Capture the cell that displays the provided text and extract its [x, y] central coordinate. 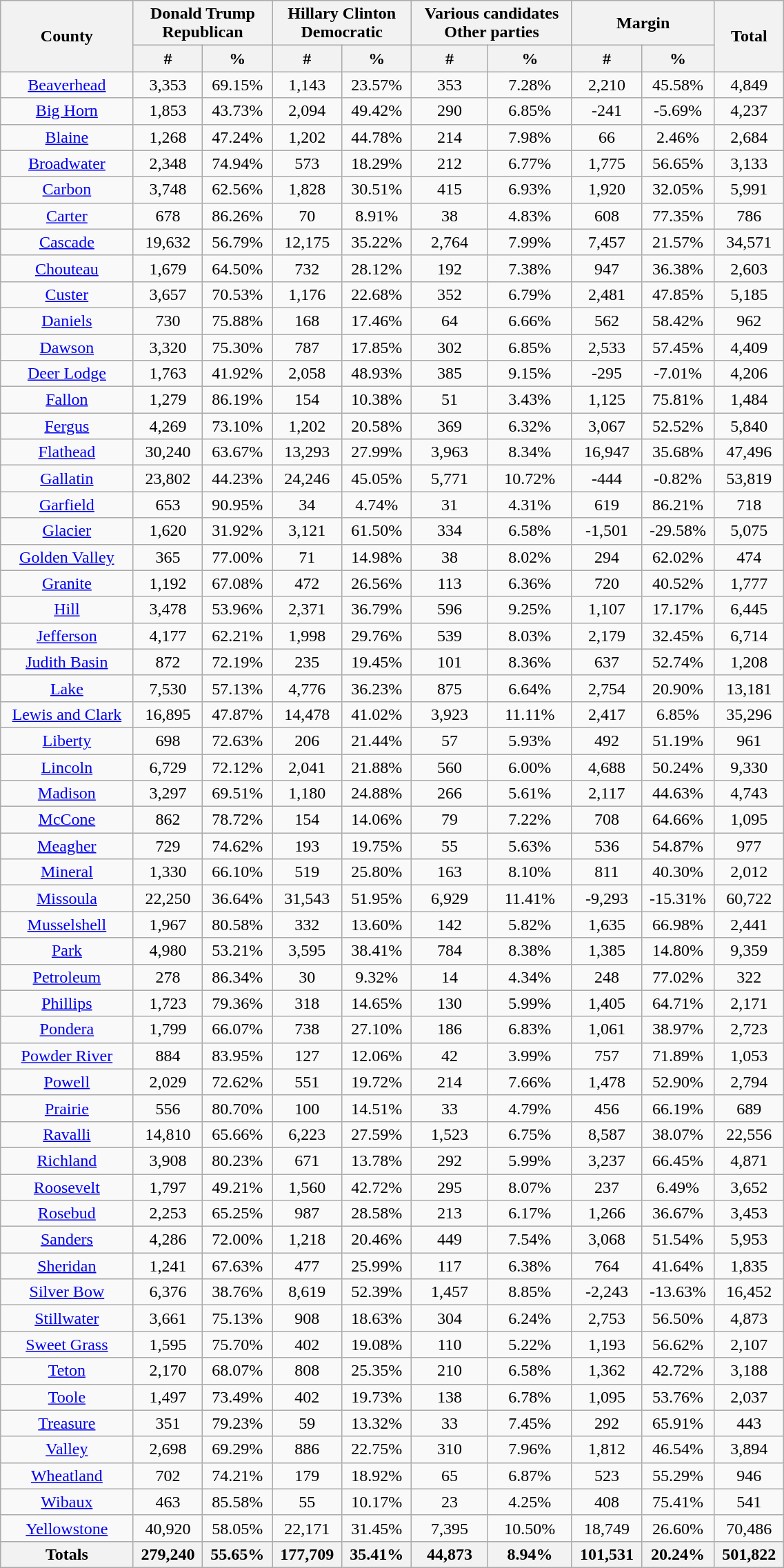
68.07% [237, 1371]
64.50% [237, 268]
6.87% [530, 1476]
1,193 [607, 1345]
1,241 [168, 1266]
6,714 [749, 636]
4.79% [530, 1108]
4,177 [168, 636]
69.29% [237, 1449]
28.12% [376, 268]
80.70% [237, 1108]
757 [607, 1056]
702 [168, 1476]
44.63% [677, 794]
351 [168, 1423]
20.90% [677, 688]
28.58% [376, 1214]
2,533 [607, 347]
62.21% [237, 636]
2,179 [607, 636]
1,967 [168, 925]
31.45% [376, 1528]
32.05% [677, 190]
1,635 [607, 925]
20.24% [677, 1554]
Hill [67, 610]
Roosevelt [67, 1187]
1,143 [308, 85]
2,698 [168, 1449]
70 [308, 216]
596 [450, 610]
8.94% [530, 1554]
732 [308, 268]
14,810 [168, 1134]
6.38% [530, 1266]
9,359 [749, 951]
7,395 [450, 1528]
541 [749, 1502]
6,223 [308, 1134]
23.57% [376, 85]
2,253 [168, 1214]
Deer Lodge [67, 374]
884 [168, 1056]
Granite [67, 583]
698 [168, 741]
24.88% [376, 794]
302 [450, 347]
75.13% [237, 1318]
4,409 [749, 347]
57.13% [237, 688]
551 [308, 1082]
35.68% [677, 452]
Pondera [67, 1029]
35.22% [376, 242]
Toole [67, 1397]
3,237 [607, 1160]
36.79% [376, 610]
962 [749, 321]
31 [450, 505]
5,953 [749, 1240]
1,763 [168, 374]
56.62% [677, 1345]
1,560 [308, 1187]
19.08% [376, 1345]
Gallatin [67, 479]
2,058 [308, 374]
5.93% [530, 741]
18,749 [607, 1528]
Golden Valley [67, 557]
637 [607, 662]
8.07% [530, 1187]
Beaverhead [67, 85]
1,362 [607, 1371]
38.76% [237, 1292]
50.24% [677, 767]
334 [450, 531]
Prairie [67, 1108]
Carter [67, 216]
24,246 [308, 479]
708 [607, 820]
72.12% [237, 767]
55.65% [237, 1554]
385 [450, 374]
1,053 [749, 1056]
2,029 [168, 1082]
86.19% [237, 400]
463 [168, 1502]
44.23% [237, 479]
3,908 [168, 1160]
52.39% [376, 1292]
57 [450, 741]
8.36% [530, 662]
5,840 [749, 426]
5.61% [530, 794]
20.58% [376, 426]
720 [607, 583]
1,797 [168, 1187]
6,729 [168, 767]
4,237 [749, 111]
-15.31% [677, 898]
2,171 [749, 1003]
60,722 [749, 898]
75.41% [677, 1502]
16,895 [168, 714]
22.68% [376, 294]
69.15% [237, 85]
30 [308, 977]
64.71% [677, 1003]
67.63% [237, 1266]
Fergus [67, 426]
946 [749, 1476]
72.19% [237, 662]
35.41% [376, 1554]
47.87% [237, 714]
295 [450, 1187]
49.42% [376, 111]
501,822 [749, 1554]
1,268 [168, 137]
1,125 [607, 400]
3,657 [168, 294]
73.10% [237, 426]
2,210 [607, 85]
36.23% [376, 688]
Donald TrumpRepublican [203, 23]
Petroleum [67, 977]
Wheatland [67, 1476]
290 [450, 111]
Glacier [67, 531]
21.44% [376, 741]
10.72% [530, 479]
1,777 [749, 583]
1,478 [607, 1082]
31.92% [237, 531]
3,595 [308, 951]
9.25% [530, 610]
477 [308, 1266]
248 [607, 977]
51 [450, 400]
9.15% [530, 374]
Total [749, 36]
Park [67, 951]
22,250 [168, 898]
34 [308, 505]
3,320 [168, 347]
43.73% [237, 111]
456 [607, 1108]
64 [450, 321]
14.80% [677, 951]
77.00% [237, 557]
77.35% [677, 216]
27.10% [376, 1029]
80.23% [237, 1160]
2,441 [749, 925]
163 [450, 872]
27.99% [376, 452]
6.00% [530, 767]
192 [450, 268]
-2,243 [607, 1292]
3.43% [530, 400]
294 [607, 557]
1,405 [607, 1003]
36.67% [677, 1214]
369 [450, 426]
6.77% [530, 163]
365 [168, 557]
Valley [67, 1449]
811 [607, 872]
13,293 [308, 452]
6,376 [168, 1292]
Margin [643, 23]
57.45% [677, 347]
1,799 [168, 1029]
79 [450, 820]
Judith Basin [67, 662]
729 [168, 846]
13.78% [376, 1160]
Silver Bow [67, 1292]
Phillips [67, 1003]
3,748 [168, 190]
66.07% [237, 1029]
56.65% [677, 163]
86.34% [237, 977]
235 [308, 662]
3,353 [168, 85]
6.79% [530, 294]
1,218 [308, 1240]
32.45% [677, 636]
9.32% [376, 977]
8.10% [530, 872]
47.85% [677, 294]
8.34% [530, 452]
536 [607, 846]
206 [308, 741]
4,286 [168, 1240]
13,181 [749, 688]
2,117 [607, 794]
787 [308, 347]
443 [749, 1423]
1,457 [450, 1292]
213 [450, 1214]
74.62% [237, 846]
2,371 [308, 610]
Dawson [67, 347]
59 [308, 1423]
65.25% [237, 1214]
3,894 [749, 1449]
21.88% [376, 767]
Garfield [67, 505]
66.19% [677, 1108]
4.74% [376, 505]
20.46% [376, 1240]
1,061 [607, 1029]
16,452 [749, 1292]
18.92% [376, 1476]
58.42% [677, 321]
1,595 [168, 1345]
83.95% [237, 1056]
-13.63% [677, 1292]
51.19% [677, 741]
75.70% [237, 1345]
41.02% [376, 714]
72.00% [237, 1240]
8,587 [607, 1134]
961 [749, 741]
44,873 [450, 1554]
6.49% [677, 1187]
1,853 [168, 111]
-5.69% [677, 111]
Treasure [67, 1423]
3,963 [450, 452]
90.95% [237, 505]
4,873 [749, 1318]
10.17% [376, 1502]
1,998 [308, 636]
75.81% [677, 400]
179 [308, 1476]
45.58% [677, 85]
40.30% [677, 872]
Cascade [67, 242]
168 [308, 321]
30,240 [168, 452]
42 [450, 1056]
Sanders [67, 1240]
110 [450, 1345]
-7.01% [677, 374]
3,188 [749, 1371]
18.63% [376, 1318]
4.31% [530, 505]
322 [749, 977]
71 [308, 557]
Liberty [67, 741]
41.92% [237, 374]
6.66% [530, 321]
19.72% [376, 1082]
-9,293 [607, 898]
79.36% [237, 1003]
53.21% [237, 951]
2,041 [308, 767]
2,603 [749, 268]
66.45% [677, 1160]
Meagher [67, 846]
3,067 [607, 426]
Various candidatesOther parties [492, 23]
12.06% [376, 1056]
7.99% [530, 242]
Teton [67, 1371]
138 [450, 1397]
79.23% [237, 1423]
61.50% [376, 531]
13.32% [376, 1423]
Ravalli [67, 1134]
23,802 [168, 479]
808 [308, 1371]
65 [450, 1476]
4,269 [168, 426]
Missoula [67, 898]
53,819 [749, 479]
38.41% [376, 951]
352 [450, 294]
53.96% [237, 610]
3,661 [168, 1318]
Carbon [67, 190]
689 [749, 1108]
117 [450, 1266]
7.98% [530, 137]
5,771 [450, 479]
1,176 [308, 294]
18.29% [376, 163]
48.93% [376, 374]
1,497 [168, 1397]
519 [308, 872]
730 [168, 321]
1,775 [607, 163]
45.05% [376, 479]
22,556 [749, 1134]
1,180 [308, 794]
2,723 [749, 1029]
8.03% [530, 636]
6.83% [530, 1029]
764 [607, 1266]
8,619 [308, 1292]
58.05% [237, 1528]
66.98% [677, 925]
63.67% [237, 452]
22.75% [376, 1449]
7,530 [168, 688]
353 [450, 85]
872 [168, 662]
4,688 [607, 767]
13.60% [376, 925]
38.97% [677, 1029]
977 [749, 846]
52.74% [677, 662]
1,828 [308, 190]
193 [308, 846]
6.24% [530, 1318]
6.93% [530, 190]
2,012 [749, 872]
41.64% [677, 1266]
875 [450, 688]
2,684 [749, 137]
4.34% [530, 977]
1,920 [607, 190]
10.50% [530, 1528]
6,929 [450, 898]
237 [607, 1187]
7.28% [530, 85]
77.02% [677, 977]
3.99% [530, 1056]
718 [749, 505]
8.91% [376, 216]
492 [607, 741]
2,037 [749, 1397]
4.25% [530, 1502]
Powell [67, 1082]
19.45% [376, 662]
1,330 [168, 872]
3,652 [749, 1187]
5,075 [749, 531]
26.60% [677, 1528]
Lake [67, 688]
Lewis and Clark [67, 714]
35,296 [749, 714]
Sheridan [67, 1266]
130 [450, 1003]
25.99% [376, 1266]
51.54% [677, 1240]
66.10% [237, 872]
539 [450, 636]
304 [450, 1318]
1,385 [607, 951]
1,679 [168, 268]
212 [450, 163]
415 [450, 190]
142 [450, 925]
-1,501 [607, 531]
6.36% [530, 583]
4,871 [749, 1160]
186 [450, 1029]
266 [450, 794]
1,208 [749, 662]
65.66% [237, 1134]
4,980 [168, 951]
7.38% [530, 268]
608 [607, 216]
12,175 [308, 242]
80.58% [237, 925]
8.38% [530, 951]
17.85% [376, 347]
2,170 [168, 1371]
5,991 [749, 190]
53.76% [677, 1397]
7.54% [530, 1240]
54.87% [677, 846]
Blaine [67, 137]
52.52% [677, 426]
1,107 [607, 610]
332 [308, 925]
987 [308, 1214]
14,478 [308, 714]
177,709 [308, 1554]
75.30% [237, 347]
Custer [67, 294]
738 [308, 1029]
Stillwater [67, 1318]
70,486 [749, 1528]
310 [450, 1449]
73.49% [237, 1397]
3,453 [749, 1214]
2,753 [607, 1318]
472 [308, 583]
2,417 [607, 714]
11.41% [530, 898]
Fallon [67, 400]
14 [450, 977]
75.88% [237, 321]
862 [168, 820]
49.21% [237, 1187]
26.56% [376, 583]
69.51% [237, 794]
3,068 [607, 1240]
886 [308, 1449]
113 [450, 583]
1,279 [168, 400]
10.38% [376, 400]
Hillary ClintonDemocratic [342, 23]
36.64% [237, 898]
7,457 [607, 242]
Rosebud [67, 1214]
23 [450, 1502]
786 [749, 216]
6.75% [530, 1134]
5.22% [530, 1345]
19.75% [376, 846]
556 [168, 1108]
74.94% [237, 163]
40,920 [168, 1528]
86.26% [237, 216]
17.46% [376, 321]
Musselshell [67, 925]
2.46% [677, 137]
4.83% [530, 216]
46.54% [677, 1449]
11.11% [530, 714]
9,330 [749, 767]
County [67, 36]
64.66% [677, 820]
72.62% [237, 1082]
5.63% [530, 846]
71.89% [677, 1056]
210 [450, 1371]
38.07% [677, 1134]
Big Horn [67, 111]
1,835 [749, 1266]
2,754 [607, 688]
14.65% [376, 1003]
Richland [67, 1160]
1,812 [607, 1449]
70.53% [237, 294]
3,121 [308, 531]
Chouteau [67, 268]
Lincoln [67, 767]
101,531 [607, 1554]
6.64% [530, 688]
4,743 [749, 794]
8.85% [530, 1292]
14.51% [376, 1108]
Yellowstone [67, 1528]
36.38% [677, 268]
3,297 [168, 794]
-0.82% [677, 479]
-29.58% [677, 531]
78.72% [237, 820]
7.66% [530, 1082]
25.80% [376, 872]
784 [450, 951]
6,445 [749, 610]
85.58% [237, 1502]
560 [450, 767]
31,543 [308, 898]
44.78% [376, 137]
562 [607, 321]
-241 [607, 111]
47.24% [237, 137]
51.95% [376, 898]
6.78% [530, 1397]
Flathead [67, 452]
Madison [67, 794]
671 [308, 1160]
52.90% [677, 1082]
34,571 [749, 242]
62.02% [677, 557]
66 [607, 137]
Wibaux [67, 1502]
Powder River [67, 1056]
40.52% [677, 583]
5.82% [530, 925]
908 [308, 1318]
-444 [607, 479]
2,794 [749, 1082]
1,523 [450, 1134]
278 [168, 977]
7.96% [530, 1449]
100 [308, 1108]
523 [607, 1476]
1,192 [168, 583]
3,478 [168, 610]
Totals [67, 1554]
19,632 [168, 242]
65.91% [677, 1423]
67.08% [237, 583]
101 [450, 662]
Jefferson [67, 636]
72.63% [237, 741]
25.35% [376, 1371]
947 [607, 268]
5,185 [749, 294]
62.56% [237, 190]
2,107 [749, 1345]
27.59% [376, 1134]
318 [308, 1003]
6.17% [530, 1214]
2,764 [450, 242]
4,776 [308, 688]
2,481 [607, 294]
30.51% [376, 190]
4,849 [749, 85]
19.73% [376, 1397]
1,620 [168, 531]
-295 [607, 374]
Mineral [67, 872]
6.32% [530, 426]
1,484 [749, 400]
7.45% [530, 1423]
2,348 [168, 163]
3,923 [450, 714]
2,094 [308, 111]
449 [450, 1240]
1,266 [607, 1214]
408 [607, 1502]
Sweet Grass [67, 1345]
17.17% [677, 610]
3,133 [749, 163]
21.57% [677, 242]
55.29% [677, 1476]
573 [308, 163]
86.21% [677, 505]
74.21% [237, 1476]
56.50% [677, 1318]
29.76% [376, 636]
22,171 [308, 1528]
678 [168, 216]
47,496 [749, 452]
474 [749, 557]
1,723 [168, 1003]
14.06% [376, 820]
14.98% [376, 557]
Broadwater [67, 163]
619 [607, 505]
653 [168, 505]
16,947 [607, 452]
279,240 [168, 1554]
7.22% [530, 820]
56.79% [237, 242]
McCone [67, 820]
4,206 [749, 374]
Daniels [67, 321]
127 [308, 1056]
8.02% [530, 557]
